Find where the given text appears and provide that cell's center as [x, y] coordinate. 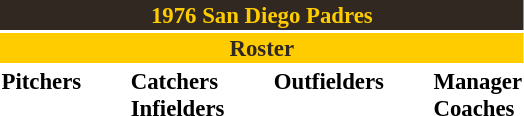
1976 San Diego Padres [262, 15]
Roster [262, 48]
